Pinpoint the cell where the given text exists, returning its (x, y) midpoint coordinate. 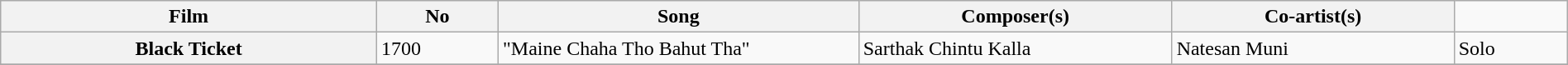
Natesan Muni (1313, 48)
Co-artist(s) (1313, 17)
Film (189, 17)
Black Ticket (189, 48)
"Maine Chaha Tho Bahut Tha" (678, 48)
Composer(s) (1016, 17)
Song (678, 17)
Sarthak Chintu Kalla (1016, 48)
No (437, 17)
Solo (1510, 48)
1700 (437, 48)
